Find where the given text appears and provide that cell's center as [X, Y] coordinate. 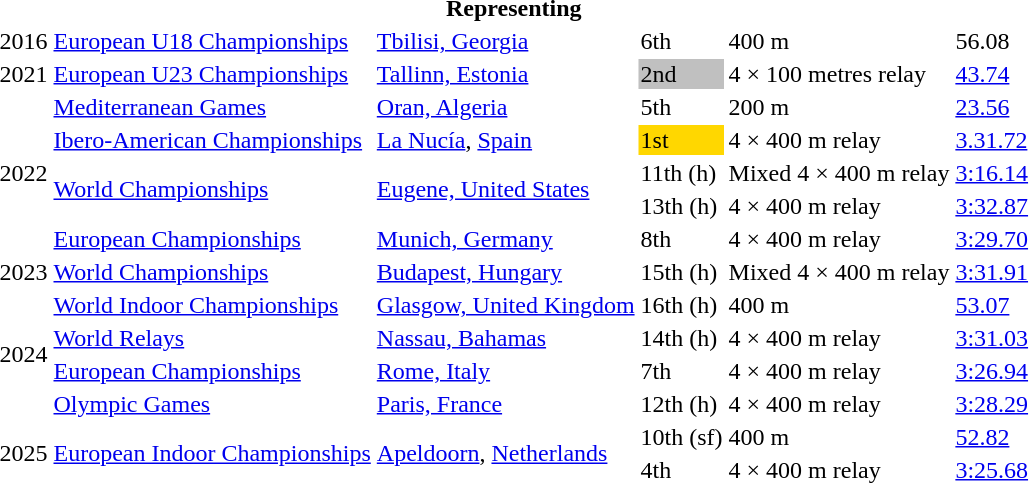
Oran, Algeria [506, 107]
11th (h) [682, 173]
12th (h) [682, 404]
Nassau, Bahamas [506, 338]
14th (h) [682, 338]
10th (sf) [682, 437]
La Nucía, Spain [506, 140]
Olympic Games [212, 404]
Paris, France [506, 404]
Tbilisi, Georgia [506, 41]
European U23 Championships [212, 74]
Mediterranean Games [212, 107]
5th [682, 107]
Ibero-American Championships [212, 140]
4 × 100 metres relay [839, 74]
16th (h) [682, 305]
World Relays [212, 338]
Budapest, Hungary [506, 272]
European U18 Championships [212, 41]
6th [682, 41]
13th (h) [682, 206]
Munich, Germany [506, 239]
7th [682, 371]
8th [682, 239]
World Indoor Championships [212, 305]
1st [682, 140]
Tallinn, Estonia [506, 74]
200 m [839, 107]
Rome, Italy [506, 371]
2nd [682, 74]
15th (h) [682, 272]
Eugene, United States [506, 190]
Glasgow, United Kingdom [506, 305]
